Locate the cell with the specified text and output its (x, y) center coordinate. 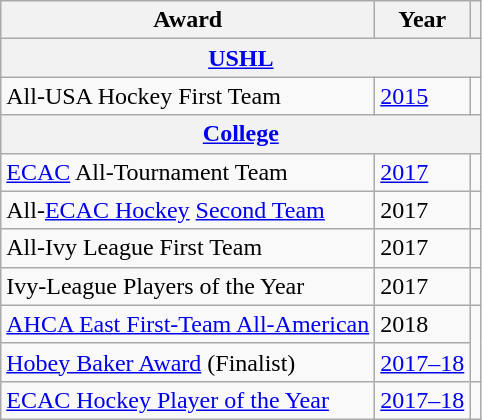
ECAC Hockey Player of the Year (188, 400)
ECAC All-Tournament Team (188, 172)
All-ECAC Hockey Second Team (188, 210)
AHCA East First-Team All-American (188, 324)
2018 (422, 324)
College (241, 134)
USHL (241, 58)
Year (422, 20)
2015 (422, 96)
Ivy-League Players of the Year (188, 286)
All-Ivy League First Team (188, 248)
Award (188, 20)
Hobey Baker Award (Finalist) (188, 362)
All-USA Hockey First Team (188, 96)
